Find where the given text appears and provide that cell's center as [X, Y] coordinate. 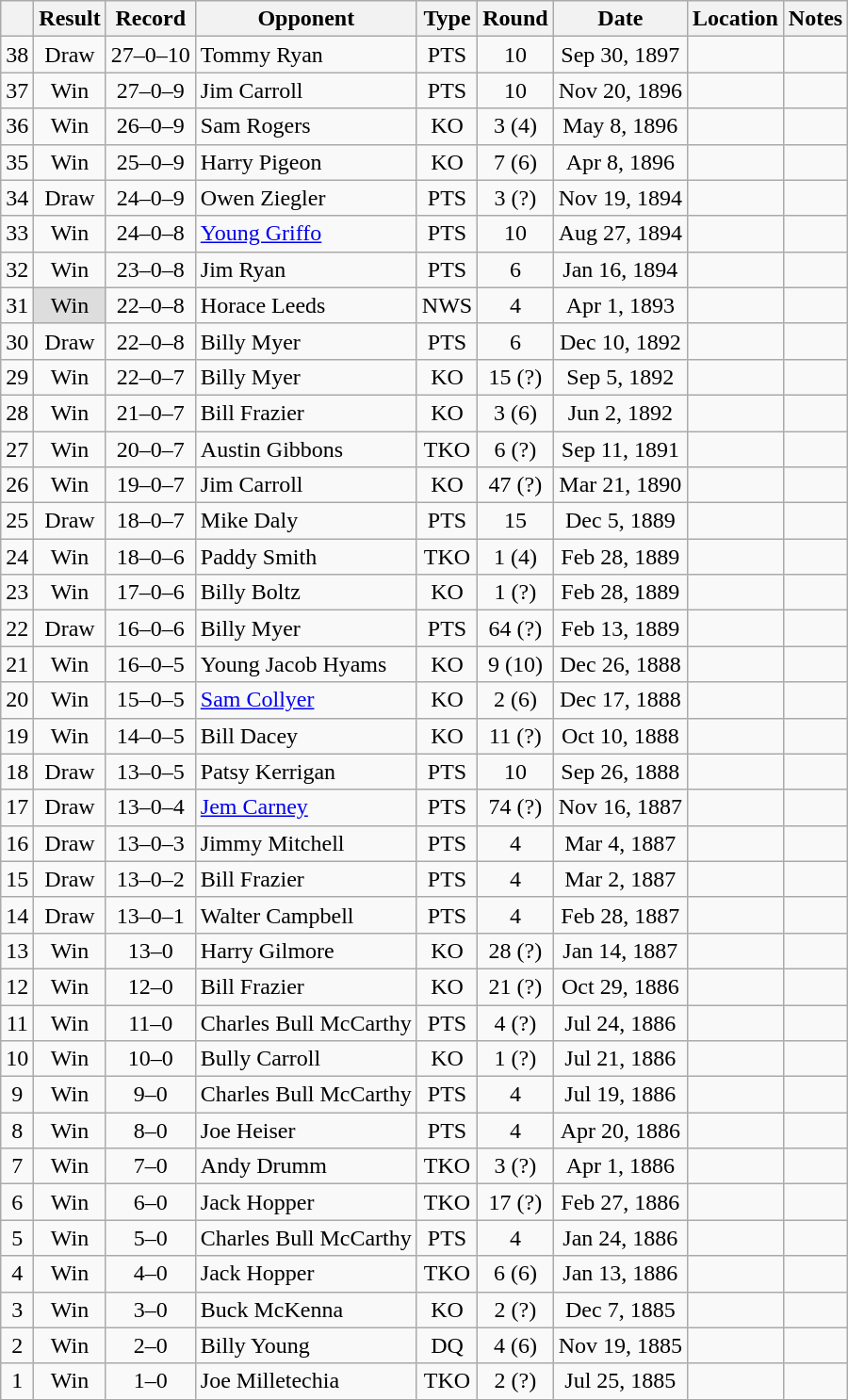
Jem Carney [305, 807]
Jan 24, 1886 [620, 1238]
10–0 [151, 1059]
37 [17, 90]
Andy Drumm [305, 1166]
33 [17, 234]
5–0 [151, 1238]
27 [17, 449]
Round [515, 19]
Buck McKenna [305, 1310]
NWS [447, 305]
Location [736, 19]
20–0–7 [151, 449]
17 (?) [515, 1202]
7–0 [151, 1166]
Mar 21, 1890 [620, 485]
9–0 [151, 1095]
22–0–7 [151, 377]
Sep 26, 1888 [620, 772]
Austin Gibbons [305, 449]
2–0 [151, 1345]
Mike Daly [305, 521]
Feb 27, 1886 [620, 1202]
Harry Pigeon [305, 162]
Jul 19, 1886 [620, 1095]
2 (6) [515, 700]
Mar 4, 1887 [620, 843]
Jul 21, 1886 [620, 1059]
11 [17, 1022]
36 [17, 126]
28 (?) [515, 951]
25–0–9 [151, 162]
Jan 13, 1886 [620, 1274]
4 (6) [515, 1345]
Jan 14, 1887 [620, 951]
6 (6) [515, 1274]
Harry Gilmore [305, 951]
9 (10) [515, 664]
Dec 17, 1888 [620, 700]
Nov 20, 1896 [620, 90]
26–0–9 [151, 126]
Sep 30, 1897 [620, 55]
2 [17, 1345]
5 [17, 1238]
12–0 [151, 986]
24–0–9 [151, 198]
Walter Campbell [305, 915]
15 (?) [515, 377]
Dec 5, 1889 [620, 521]
27–0–9 [151, 90]
13–0–2 [151, 879]
Patsy Kerrigan [305, 772]
3 [17, 1310]
27–0–10 [151, 55]
Jul 24, 1886 [620, 1022]
Young Jacob Hyams [305, 664]
23–0–8 [151, 269]
16–0–6 [151, 628]
14–0–5 [151, 736]
35 [17, 162]
1 (4) [515, 557]
13–0–5 [151, 772]
25 [17, 521]
32 [17, 269]
24–0–8 [151, 234]
23 [17, 593]
Dec 26, 1888 [620, 664]
Opponent [305, 19]
16 [17, 843]
11–0 [151, 1022]
7 [17, 1166]
31 [17, 305]
Joe Heiser [305, 1131]
16–0–5 [151, 664]
Aug 27, 1894 [620, 234]
Oct 29, 1886 [620, 986]
Type [447, 19]
24 [17, 557]
1 [17, 1381]
29 [17, 377]
14 [17, 915]
28 [17, 413]
13–0–3 [151, 843]
Apr 1, 1886 [620, 1166]
Sep 5, 1892 [620, 377]
17–0–6 [151, 593]
8–0 [151, 1131]
12 [17, 986]
Billy Boltz [305, 593]
Dec 7, 1885 [620, 1310]
7 (6) [515, 162]
47 (?) [515, 485]
Jan 16, 1894 [620, 269]
19–0–7 [151, 485]
4 (?) [515, 1022]
Jimmy Mitchell [305, 843]
Sam Collyer [305, 700]
21 (?) [515, 986]
22 [17, 628]
Bully Carroll [305, 1059]
Jim Ryan [305, 269]
17 [17, 807]
64 (?) [515, 628]
3–0 [151, 1310]
4–0 [151, 1274]
26 [17, 485]
18 [17, 772]
34 [17, 198]
3 (4) [515, 126]
21 [17, 664]
Apr 20, 1886 [620, 1131]
13–0–4 [151, 807]
Sep 11, 1891 [620, 449]
Result [70, 19]
Owen Ziegler [305, 198]
Feb 28, 1887 [620, 915]
Nov 16, 1887 [620, 807]
8 [17, 1131]
13–0–1 [151, 915]
Date [620, 19]
DQ [447, 1345]
Young Griffo [305, 234]
Record [151, 19]
15–0–5 [151, 700]
Apr 8, 1896 [620, 162]
6 (?) [515, 449]
Bill Dacey [305, 736]
38 [17, 55]
18–0–7 [151, 521]
Billy Young [305, 1345]
Nov 19, 1885 [620, 1345]
Horace Leeds [305, 305]
Feb 13, 1889 [620, 628]
Joe Milletechia [305, 1381]
11 (?) [515, 736]
Nov 19, 1894 [620, 198]
Dec 10, 1892 [620, 341]
Tommy Ryan [305, 55]
Paddy Smith [305, 557]
19 [17, 736]
Jul 25, 1885 [620, 1381]
13–0 [151, 951]
Oct 10, 1888 [620, 736]
9 [17, 1095]
1–0 [151, 1381]
13 [17, 951]
Apr 1, 1893 [620, 305]
6–0 [151, 1202]
20 [17, 700]
Jun 2, 1892 [620, 413]
21–0–7 [151, 413]
May 8, 1896 [620, 126]
Mar 2, 1887 [620, 879]
3 (6) [515, 413]
Notes [815, 19]
Sam Rogers [305, 126]
18–0–6 [151, 557]
74 (?) [515, 807]
30 [17, 341]
